Provide the (X, Y) coordinate of the cell's center where the given text is located.  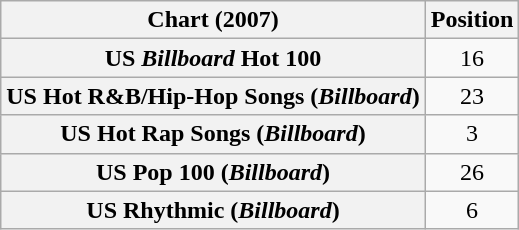
16 (472, 58)
23 (472, 96)
US Rhythmic (Billboard) (213, 210)
Position (472, 20)
US Billboard Hot 100 (213, 58)
3 (472, 134)
US Pop 100 (Billboard) (213, 172)
6 (472, 210)
US Hot R&B/Hip-Hop Songs (Billboard) (213, 96)
Chart (2007) (213, 20)
26 (472, 172)
US Hot Rap Songs (Billboard) (213, 134)
